Locate the cell with the specified text and output its (X, Y) center coordinate. 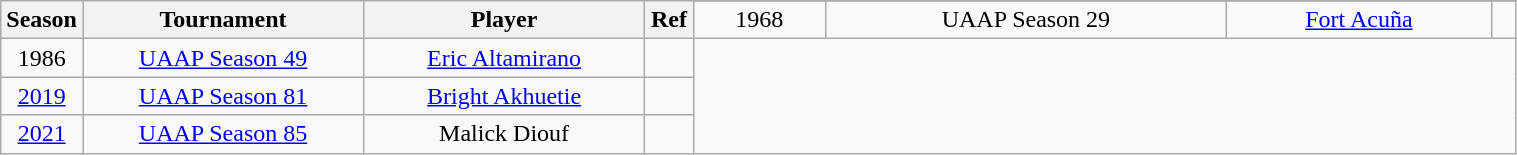
2019 (42, 96)
UAAP Season 81 (222, 96)
UAAP Season 29 (1026, 20)
Malick Diouf (504, 134)
Fort Acuña (1360, 20)
2021 (42, 134)
Season (42, 20)
1986 (42, 58)
UAAP Season 85 (222, 134)
Player (504, 20)
Bright Akhuetie (504, 96)
UAAP Season 49 (222, 58)
Eric Altamirano (504, 58)
Ref (670, 20)
Tournament (222, 20)
1968 (759, 20)
